Find where the given text appears and provide that cell's center as (X, Y) coordinate. 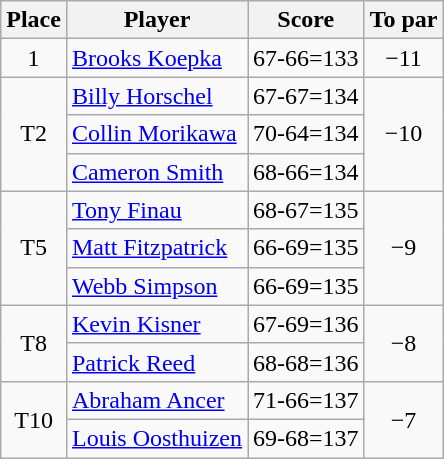
Billy Horschel (156, 96)
T8 (34, 343)
67-66=133 (306, 58)
Louis Oosthuizen (156, 438)
Matt Fitzpatrick (156, 248)
Cameron Smith (156, 172)
69-68=137 (306, 438)
T2 (34, 134)
−7 (404, 419)
−11 (404, 58)
68-66=134 (306, 172)
−8 (404, 343)
67-67=134 (306, 96)
Place (34, 20)
68-67=135 (306, 210)
Player (156, 20)
70-64=134 (306, 134)
Webb Simpson (156, 286)
−10 (404, 134)
−9 (404, 248)
Kevin Kisner (156, 324)
67-69=136 (306, 324)
Brooks Koepka (156, 58)
To par (404, 20)
71-66=137 (306, 400)
Tony Finau (156, 210)
T10 (34, 419)
Patrick Reed (156, 362)
Abraham Ancer (156, 400)
1 (34, 58)
T5 (34, 248)
Score (306, 20)
68-68=136 (306, 362)
Collin Morikawa (156, 134)
